Output the [x, y] coordinate of the center of the cell containing the given text.  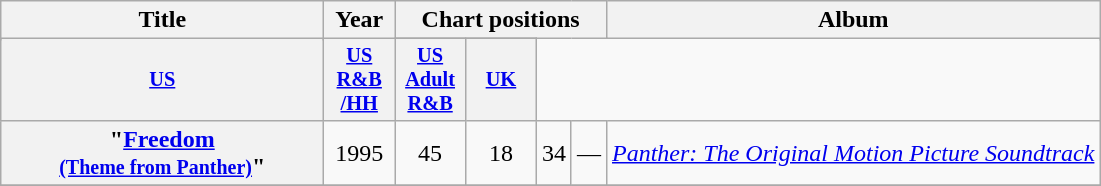
US [162, 80]
Title [162, 20]
USR&B/HH [360, 80]
18 [502, 152]
1995 [360, 152]
Album [852, 20]
"Freedom (Theme from Panther)" [162, 152]
Panther: The Original Motion Picture Soundtrack [852, 152]
34 [554, 152]
USAdult R&B [430, 80]
Year [360, 20]
— [588, 152]
UK [502, 80]
Chart positions [501, 20]
45 [430, 152]
